Extract the [x, y] coordinate from the center of the cell holding the provided text.  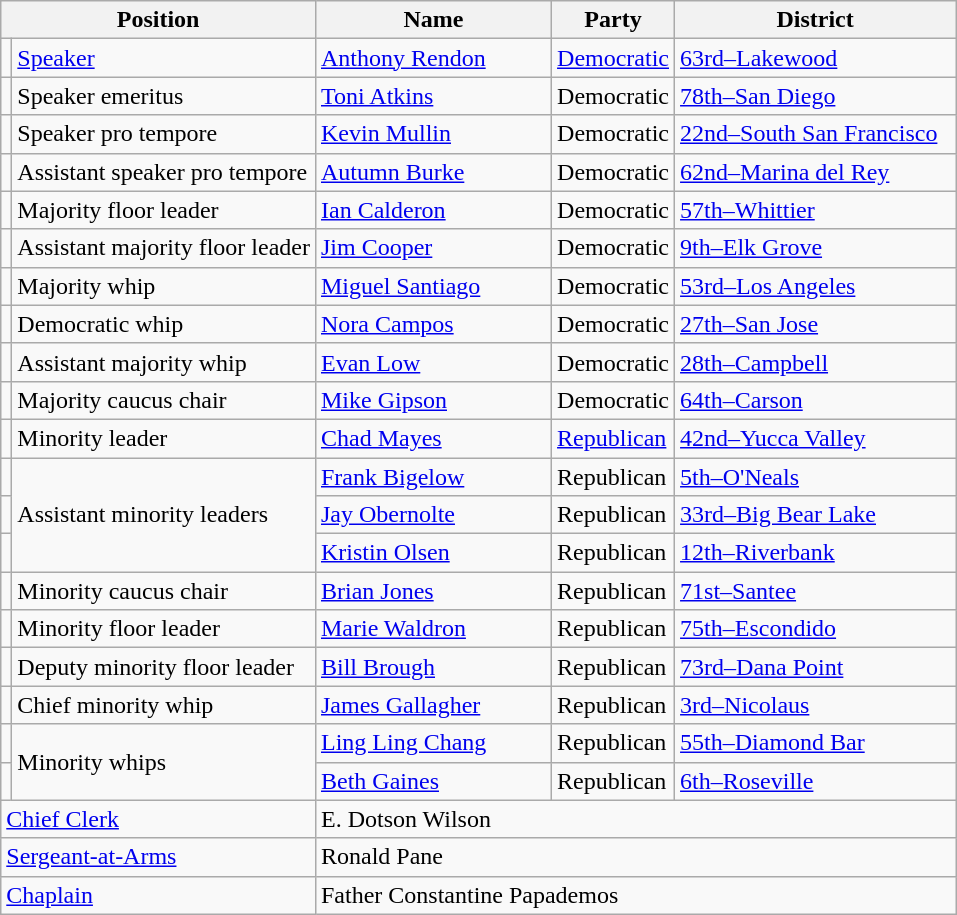
Mike Gipson [433, 400]
Assistant speaker pro tempore [164, 172]
Chief Clerk [158, 819]
Brian Jones [433, 591]
Speaker pro tempore [164, 134]
Assistant minority leaders [164, 515]
Evan Low [433, 362]
District [816, 20]
12th–Riverbank [816, 553]
James Gallagher [433, 705]
63rd–Lakewood [816, 58]
Beth Gaines [433, 781]
Majority caucus chair [164, 400]
Speaker emeritus [164, 96]
71st–Santee [816, 591]
Toni Atkins [433, 96]
Majority floor leader [164, 210]
55th–Diamond Bar [816, 743]
22nd–South San Francisco [816, 134]
Chaplain [158, 895]
28th–Campbell [816, 362]
Name [433, 20]
Democratic whip [164, 324]
57th–Whittier [816, 210]
Majority whip [164, 286]
64th–Carson [816, 400]
Frank Bigelow [433, 477]
Minority whips [164, 762]
Sergeant-at-Arms [158, 857]
9th–Elk Grove [816, 248]
Ronald Pane [635, 857]
73rd–Dana Point [816, 667]
Miguel Santiago [433, 286]
Chief minority whip [164, 705]
Minority caucus chair [164, 591]
6th–Roseville [816, 781]
Kevin Mullin [433, 134]
Assistant majority floor leader [164, 248]
Speaker [164, 58]
Jim Cooper [433, 248]
53rd–Los Angeles [816, 286]
Marie Waldron [433, 629]
Chad Mayes [433, 438]
Deputy minority floor leader [164, 667]
E. Dotson Wilson [635, 819]
Father Constantine Papademos [635, 895]
75th–Escondido [816, 629]
33rd–Big Bear Lake [816, 515]
Assistant majority whip [164, 362]
Kristin Olsen [433, 553]
5th–O'Neals [816, 477]
Minority leader [164, 438]
Jay Obernolte [433, 515]
42nd–Yucca Valley [816, 438]
Anthony Rendon [433, 58]
Autumn Burke [433, 172]
Ian Calderon [433, 210]
3rd–Nicolaus [816, 705]
Position [158, 20]
78th–San Diego [816, 96]
Ling Ling Chang [433, 743]
27th–San Jose [816, 324]
62nd–Marina del Rey [816, 172]
Minority floor leader [164, 629]
Party [614, 20]
Nora Campos [433, 324]
Bill Brough [433, 667]
